Output the [X, Y] coordinate of the center of the cell containing the given text.  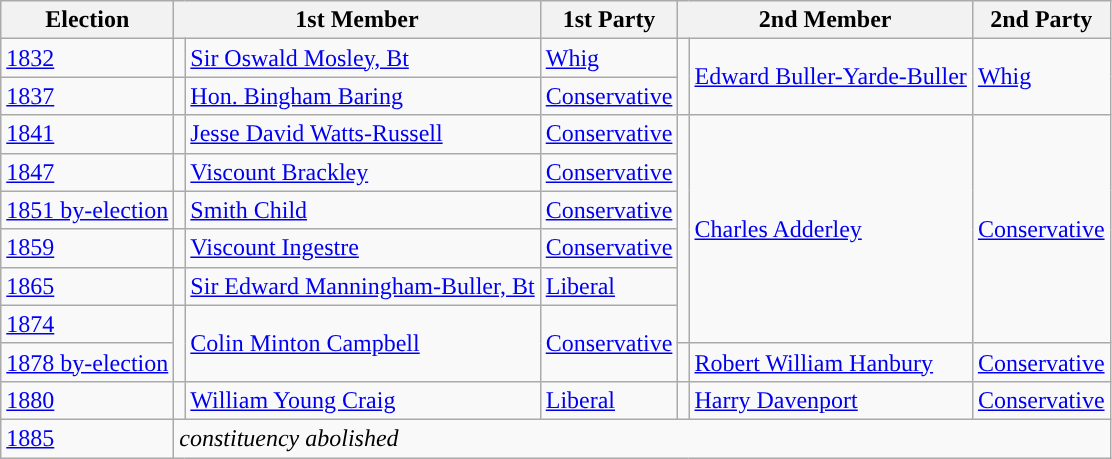
Smith Child [362, 210]
2nd Party [1041, 20]
1841 [88, 134]
1880 [88, 400]
1878 by-election [88, 362]
1832 [88, 58]
1865 [88, 286]
1847 [88, 172]
1885 [88, 438]
Viscount Ingestre [362, 248]
Sir Edward Manningham-Buller, Bt [362, 286]
1851 by-election [88, 210]
1859 [88, 248]
constituency abolished [642, 438]
1874 [88, 324]
1837 [88, 96]
Harry Davenport [830, 400]
Colin Minton Campbell [362, 343]
William Young Craig [362, 400]
Charles Adderley [830, 229]
Sir Oswald Mosley, Bt [362, 58]
1st Member [357, 20]
Robert William Hanbury [830, 362]
Jesse David Watts-Russell [362, 134]
Hon. Bingham Baring [362, 96]
Viscount Brackley [362, 172]
Edward Buller-Yarde-Buller [830, 77]
1st Party [609, 20]
2nd Member [825, 20]
Election [88, 20]
